Search for the cell housing the specified text and yield its (x, y) center coordinate. 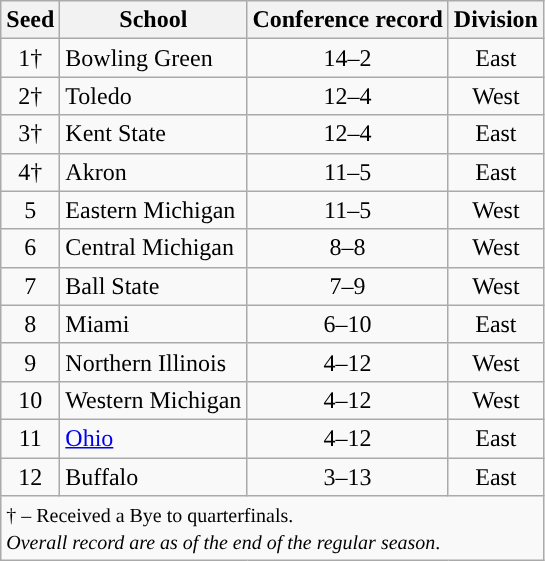
8–8 (348, 248)
Northern Illinois (154, 362)
Miami (154, 324)
12 (30, 477)
1† (30, 58)
Seed (30, 20)
† – Received a Bye to quarterfinals.Overall record are as of the end of the regular season. (272, 528)
14–2 (348, 58)
11 (30, 438)
7 (30, 286)
4† (30, 172)
7–9 (348, 286)
Buffalo (154, 477)
Akron (154, 172)
Toledo (154, 96)
3–13 (348, 477)
8 (30, 324)
Conference record (348, 20)
5 (30, 210)
Kent State (154, 134)
10 (30, 400)
Ohio (154, 438)
School (154, 20)
Bowling Green (154, 58)
9 (30, 362)
3† (30, 134)
2† (30, 96)
Central Michigan (154, 248)
Western Michigan (154, 400)
Eastern Michigan (154, 210)
Ball State (154, 286)
6–10 (348, 324)
Division (496, 20)
6 (30, 248)
